Scan for the cell matching the given text and deliver its [x, y] coordinate at center. 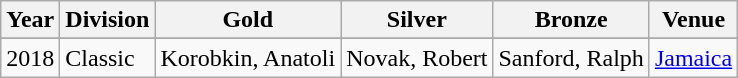
Silver [417, 20]
Jamaica [693, 58]
Classic [108, 58]
2018 [30, 58]
Venue [693, 20]
Division [108, 20]
Year [30, 20]
Bronze [571, 20]
Gold [248, 20]
Sanford, Ralph [571, 58]
Novak, Robert [417, 58]
Korobkin, Anatoli [248, 58]
